Return the [X, Y] coordinate for the center point of the cell that contains the specified text.  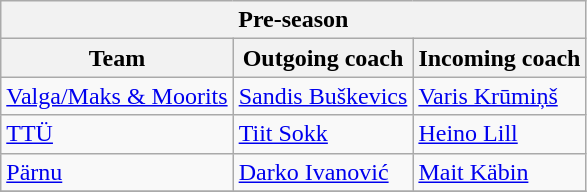
Darko Ivanović [323, 172]
Incoming coach [500, 58]
Mait Käbin [500, 172]
Varis Krūmiņš [500, 96]
Pre-season [294, 20]
Sandis Buškevics [323, 96]
Heino Lill [500, 134]
Pärnu [117, 172]
Team [117, 58]
Tiit Sokk [323, 134]
TTÜ [117, 134]
Outgoing coach [323, 58]
Valga/Maks & Moorits [117, 96]
